Detect which cell encompasses the target text, then output its [X, Y] center coordinate. 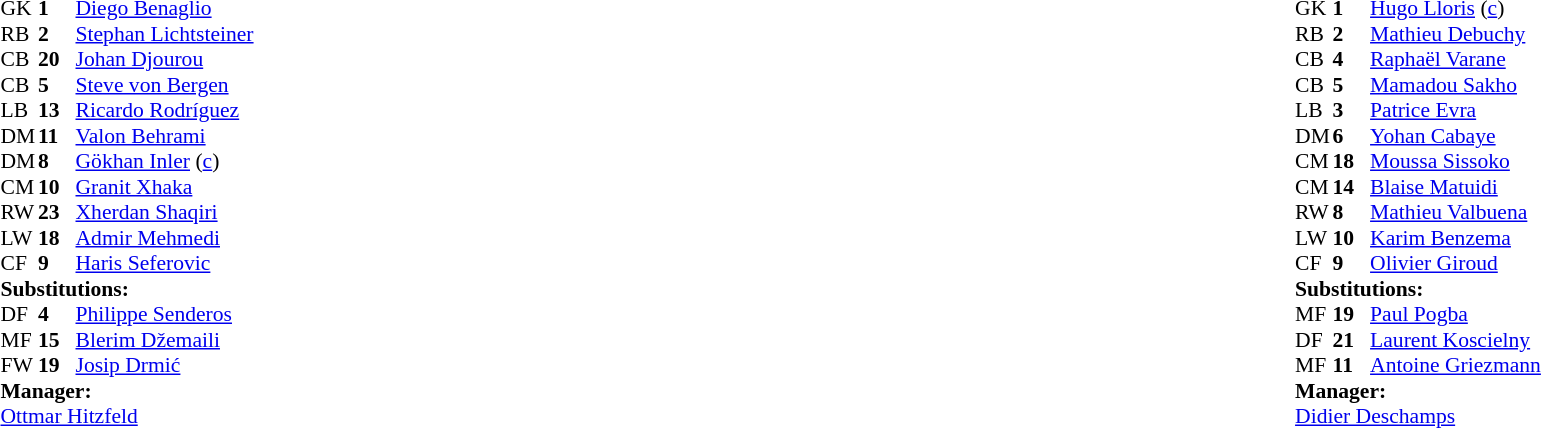
Xherdan Shaqiri [165, 213]
Raphaël Varane [1456, 59]
Laurent Koscielny [1456, 340]
Admir Mehmedi [165, 238]
Blerim Džemaili [165, 340]
Stephan Lichtsteiner [165, 34]
Karim Benzema [1456, 238]
Mathieu Debuchy [1456, 34]
Ricardo Rodríguez [165, 111]
FW [19, 365]
Mamadou Sakho [1456, 85]
14 [1352, 187]
20 [57, 59]
15 [57, 340]
Steve von Bergen [165, 85]
23 [57, 213]
Yohan Cabaye [1456, 136]
Blaise Matuidi [1456, 187]
Gökhan Inler (c) [165, 161]
Philippe Senderos [165, 315]
3 [1352, 111]
13 [57, 111]
Antoine Griezmann [1456, 365]
6 [1352, 136]
Valon Behrami [165, 136]
Granit Xhaka [165, 187]
Olivier Giroud [1456, 263]
Moussa Sissoko [1456, 161]
Paul Pogba [1456, 315]
Josip Drmić [165, 365]
21 [1352, 340]
Patrice Evra [1456, 111]
Mathieu Valbuena [1456, 213]
Johan Djourou [165, 59]
Haris Seferovic [165, 263]
